Locate the cell with the specified text and output its (x, y) center coordinate. 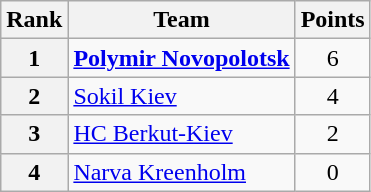
0 (332, 172)
HC Berkut-Kiev (182, 134)
Points (332, 20)
6 (332, 58)
1 (34, 58)
Rank (34, 20)
Team (182, 20)
Polymir Novopolotsk (182, 58)
Narva Kreenholm (182, 172)
3 (34, 134)
Sokil Kiev (182, 96)
